Identify which cell holds the provided text, then report its [x, y] central coordinate. 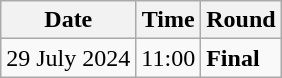
Final [241, 58]
Date [68, 20]
Round [241, 20]
Time [168, 20]
29 July 2024 [68, 58]
11:00 [168, 58]
